From the cell containing the given text, extract its center point as [X, Y] coordinate. 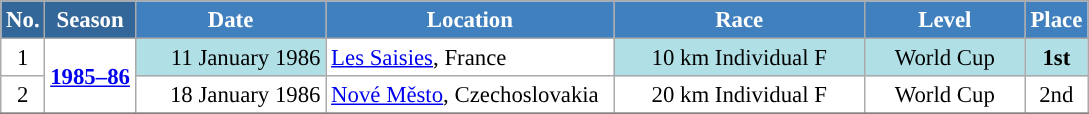
Race [740, 20]
Level [944, 20]
20 km Individual F [740, 95]
1985–86 [90, 76]
2 [23, 95]
Les Saisies, France [470, 58]
11 January 1986 [230, 58]
Nové Město, Czechoslovakia [470, 95]
1 [23, 58]
10 km Individual F [740, 58]
1st [1056, 58]
18 January 1986 [230, 95]
Location [470, 20]
Season [90, 20]
2nd [1056, 95]
Place [1056, 20]
No. [23, 20]
Date [230, 20]
